Search for the cell housing the specified text and yield its [X, Y] center coordinate. 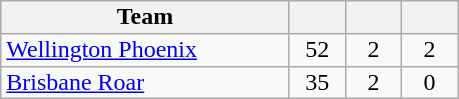
Brisbane Roar [146, 82]
Team [146, 18]
35 [317, 82]
Wellington Phoenix [146, 50]
0 [429, 82]
52 [317, 50]
